Pinpoint the cell where the given text exists, returning its (x, y) midpoint coordinate. 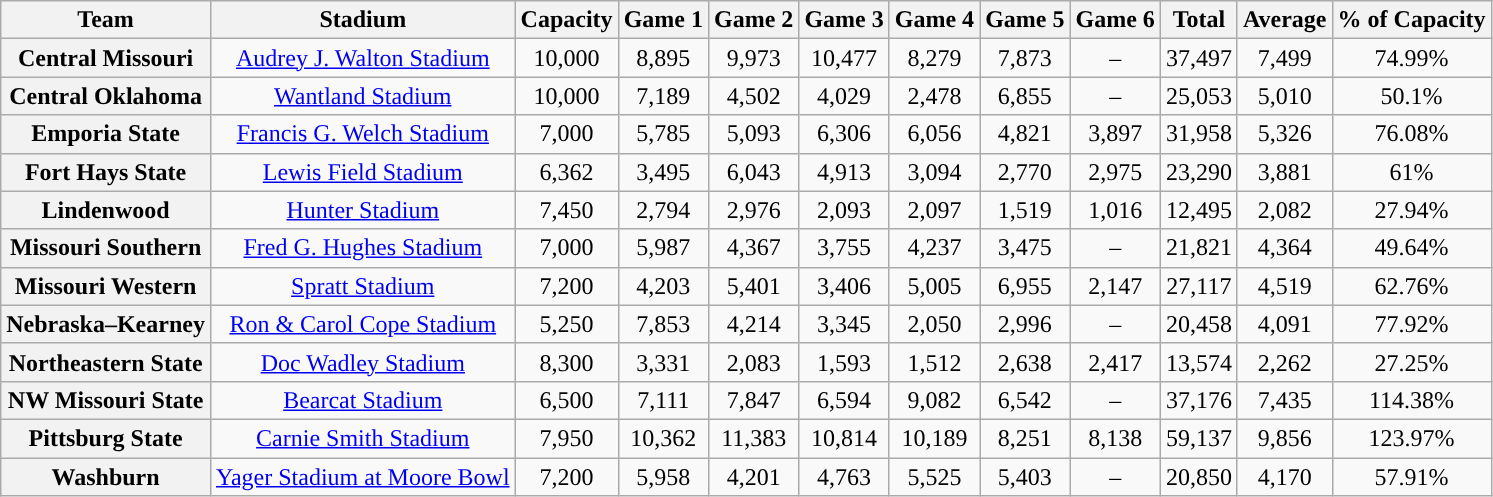
5,401 (754, 286)
5,250 (566, 324)
7,189 (663, 96)
5,010 (1284, 96)
4,201 (754, 477)
4,913 (844, 172)
23,290 (1198, 172)
4,091 (1284, 324)
7,950 (566, 438)
3,495 (663, 172)
2,478 (934, 96)
5,525 (934, 477)
3,331 (663, 362)
61% (1412, 172)
Game 5 (1025, 20)
49.64% (1412, 248)
1,519 (1025, 210)
20,458 (1198, 324)
7,435 (1284, 400)
Northeastern State (106, 362)
9,082 (934, 400)
7,847 (754, 400)
76.08% (1412, 134)
2,147 (1115, 286)
6,542 (1025, 400)
10,189 (934, 438)
6,855 (1025, 96)
37,176 (1198, 400)
123.97% (1412, 438)
10,814 (844, 438)
7,873 (1025, 58)
4,364 (1284, 248)
Central Oklahoma (106, 96)
3,897 (1115, 134)
4,170 (1284, 477)
Carnie Smith Stadium (362, 438)
Doc Wadley Stadium (362, 362)
2,262 (1284, 362)
8,895 (663, 58)
% of Capacity (1412, 20)
Game 1 (663, 20)
8,300 (566, 362)
2,770 (1025, 172)
3,475 (1025, 248)
Nebraska–Kearney (106, 324)
Lindenwood (106, 210)
NW Missouri State (106, 400)
8,279 (934, 58)
2,638 (1025, 362)
50.1% (1412, 96)
3,881 (1284, 172)
Game 4 (934, 20)
27,117 (1198, 286)
114.38% (1412, 400)
Game 3 (844, 20)
31,958 (1198, 134)
Fort Hays State (106, 172)
Game 2 (754, 20)
4,821 (1025, 134)
Capacity (566, 20)
13,574 (1198, 362)
Lewis Field Stadium (362, 172)
Missouri Southern (106, 248)
59,137 (1198, 438)
2,082 (1284, 210)
8,251 (1025, 438)
1,512 (934, 362)
5,987 (663, 248)
4,367 (754, 248)
10,362 (663, 438)
3,345 (844, 324)
4,763 (844, 477)
6,362 (566, 172)
Francis G. Welch Stadium (362, 134)
3,755 (844, 248)
2,976 (754, 210)
2,996 (1025, 324)
2,083 (754, 362)
Hunter Stadium (362, 210)
Audrey J. Walton Stadium (362, 58)
9,973 (754, 58)
8,138 (1115, 438)
5,785 (663, 134)
6,056 (934, 134)
6,043 (754, 172)
4,237 (934, 248)
Emporia State (106, 134)
21,821 (1198, 248)
1,016 (1115, 210)
20,850 (1198, 477)
27.94% (1412, 210)
Washburn (106, 477)
2,050 (934, 324)
6,306 (844, 134)
Ron & Carol Cope Stadium (362, 324)
10,477 (844, 58)
5,958 (663, 477)
4,029 (844, 96)
3,094 (934, 172)
11,383 (754, 438)
Spratt Stadium (362, 286)
57.91% (1412, 477)
Fred G. Hughes Stadium (362, 248)
Total (1198, 20)
Central Missouri (106, 58)
62.76% (1412, 286)
Wantland Stadium (362, 96)
1,593 (844, 362)
6,500 (566, 400)
Stadium (362, 20)
9,856 (1284, 438)
12,495 (1198, 210)
Game 6 (1115, 20)
6,955 (1025, 286)
74.99% (1412, 58)
25,053 (1198, 96)
6,594 (844, 400)
Missouri Western (106, 286)
2,417 (1115, 362)
Yager Stadium at Moore Bowl (362, 477)
Pittsburg State (106, 438)
37,497 (1198, 58)
2,097 (934, 210)
5,403 (1025, 477)
77.92% (1412, 324)
3,406 (844, 286)
27.25% (1412, 362)
7,499 (1284, 58)
5,326 (1284, 134)
7,450 (566, 210)
2,794 (663, 210)
5,093 (754, 134)
Average (1284, 20)
5,005 (934, 286)
7,853 (663, 324)
4,502 (754, 96)
Bearcat Stadium (362, 400)
4,203 (663, 286)
2,975 (1115, 172)
4,214 (754, 324)
Team (106, 20)
7,111 (663, 400)
4,519 (1284, 286)
2,093 (844, 210)
